Detect which cell encompasses the target text, then output its (X, Y) center coordinate. 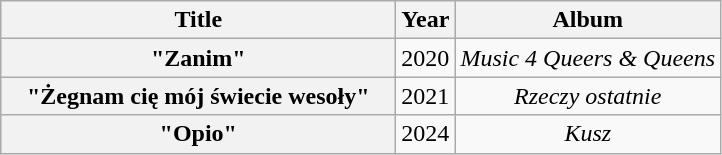
"Zanim" (198, 58)
"Opio" (198, 134)
Music 4 Queers & Queens (588, 58)
"Żegnam cię mój świecie wesoły" (198, 96)
2024 (426, 134)
2021 (426, 96)
Year (426, 20)
2020 (426, 58)
Title (198, 20)
Album (588, 20)
Kusz (588, 134)
Rzeczy ostatnie (588, 96)
